Capture the cell that displays the provided text and extract its (x, y) central coordinate. 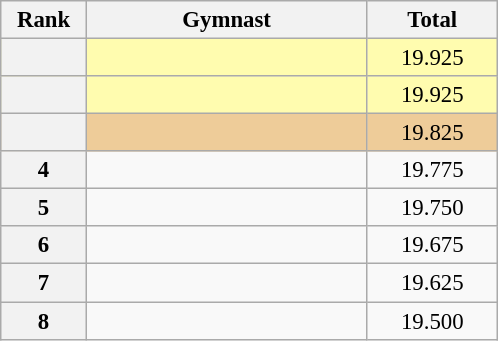
19.775 (432, 170)
Rank (44, 20)
6 (44, 245)
8 (44, 321)
19.625 (432, 283)
7 (44, 283)
5 (44, 208)
19.500 (432, 321)
19.825 (432, 133)
19.750 (432, 208)
4 (44, 170)
Total (432, 20)
19.675 (432, 245)
Gymnast (226, 20)
